Detect which cell encompasses the target text, then output its (x, y) center coordinate. 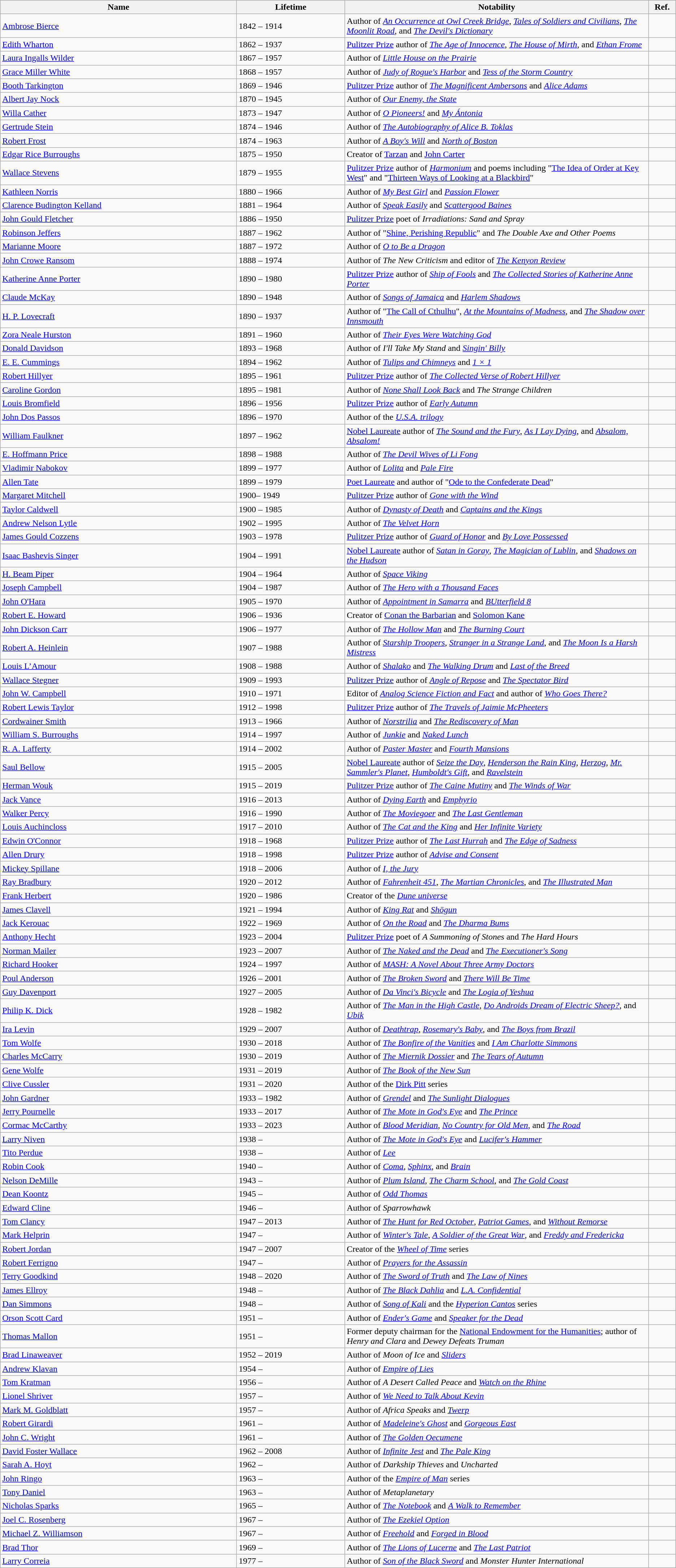
Terry Goodkind (118, 1276)
Andrew Nelson Lytle (118, 523)
Author of Space Viking (497, 574)
1910 – 1971 (290, 694)
Author of Darkship Thieves and Uncharted (497, 1465)
Lionel Shriver (118, 1396)
Author of Appointment in Samarra and BUtterfield 8 (497, 601)
John Crowe Ransom (118, 260)
Pulitzer Prize author of The Caine Mutiny and The Winds of War (497, 786)
Nobel Laureate author of Seize the Day, Henderson the Rain King, Herzog, Mr. Sammler's Planet, Humboldt's Gift, and Ravelstein (497, 767)
Author of Freehold and Forged in Blood (497, 1533)
Author of The Ezekiel Option (497, 1520)
Author of The Man in the High Castle, Do Androids Dream of Electric Sheep?, and Ubik (497, 1011)
Author of Judy of Rogue's Harbor and Tess of the Storm Country (497, 72)
Donald Davidson (118, 348)
Author of Norstrilia and The Rediscovery of Man (497, 721)
Creator of the Dune universe (497, 896)
1874 – 1963 (290, 140)
Robert Frost (118, 140)
1962 – (290, 1465)
Robert E. Howard (118, 615)
Gene Wolfe (118, 1070)
1965 – (290, 1506)
Philip K. Dick (118, 1011)
1895 – 1981 (290, 389)
1867 – 1957 (290, 58)
Name (118, 7)
Author of Fahrenheit 451, The Martian Chronicles, and The Illustrated Man (497, 882)
Brad Thor (118, 1547)
Saul Bellow (118, 767)
Tom Clancy (118, 1221)
Grace Miller White (118, 72)
1914 – 1997 (290, 735)
William S. Burroughs (118, 735)
Pulitzer Prize author of The Last Hurrah and The Edge of Sadness (497, 841)
Author of The Devil Wives of Li Fong (497, 454)
Wallace Stevens (118, 173)
1947 – 2013 (290, 1221)
Clarence Budington Kelland (118, 205)
1904 – 1991 (290, 555)
John Ringo (118, 1478)
Pulitzer Prize author of Gone with the Wind (497, 496)
Author of The Cat and the King and Her Infinite Variety (497, 827)
1918 – 1998 (290, 854)
Author of The Hunt for Red October, Patriot Games, and Without Remorse (497, 1221)
Author of Shalako and The Walking Drum and Last of the Breed (497, 666)
1927 – 2005 (290, 992)
Louis Bromfield (118, 403)
Author of The Miernik Dossier and The Tears of Autumn (497, 1057)
1893 – 1968 (290, 348)
1887 – 1972 (290, 247)
Edgar Rice Burroughs (118, 154)
1920 – 1986 (290, 896)
Creator of Conan the Barbarian and Solomon Kane (497, 615)
Pulitzer Prize author of Harmonium and poems including "The Idea of Order at Key West" and "Thirteen Ways of Looking at a Blackbird" (497, 173)
1929 – 2007 (290, 1029)
1940 – (290, 1167)
Anthony Hecht (118, 937)
H. Beam Piper (118, 574)
Author of We Need to Talk About Kevin (497, 1396)
Nobel Laureate author of The Sound and the Fury, As I Lay Dying, and Absalom, Absalom! (497, 435)
William Faulkner (118, 435)
1875 – 1950 (290, 154)
Albert Jay Nock (118, 99)
1907 – 1988 (290, 648)
Mickey Spillane (118, 868)
Nicholas Sparks (118, 1506)
Sarah A. Hoyt (118, 1465)
1918 – 2006 (290, 868)
Edith Wharton (118, 44)
Claude McKay (118, 297)
Robert Hillyer (118, 376)
R. A. Lafferty (118, 749)
Author of "Shine, Perishing Republic" and The Double Axe and Other Poems (497, 233)
Brad Linaweaver (118, 1355)
1909 – 1993 (290, 680)
Author of Empire of Lies (497, 1368)
Taylor Caldwell (118, 509)
Author of I'll Take My Stand and Singin' Billy (497, 348)
Charles McCarry (118, 1057)
H. P. Lovecraft (118, 316)
Booth Tarkington (118, 86)
1945 – (290, 1194)
1898 – 1988 (290, 454)
Robert Lewis Taylor (118, 707)
Tony Daniel (118, 1492)
Edward Cline (118, 1208)
Andrew Klavan (118, 1368)
Author of Da Vinci's Bicycle and The Logia of Yeshua (497, 992)
Author of Grendel and The Sunlight Dialogues (497, 1098)
Robinson Jeffers (118, 233)
1887 – 1962 (290, 233)
Author of The Book of the New Sun (497, 1070)
1943 – (290, 1180)
Nelson DeMille (118, 1180)
Author of Odd Thomas (497, 1194)
Author of O to Be a Dragon (497, 247)
Guy Davenport (118, 992)
Author of Tulips and Chimneys and 1 × 1 (497, 362)
1890 – 1980 (290, 279)
Author of The Naked and the Dead and The Executioner's Song (497, 951)
Author of The Notebook and A Walk to Remember (497, 1506)
1928 – 1982 (290, 1011)
Author of The Moviegoer and The Last Gentleman (497, 813)
1920 – 2012 (290, 882)
Dean Koontz (118, 1194)
Author of Speak Easily and Scattergood Baines (497, 205)
1954 – (290, 1368)
1933 – 2017 (290, 1111)
Author of The New Criticism and editor of The Kenyon Review (497, 260)
Author of Madeleine's Ghost and Gorgeous East (497, 1424)
Pulitzer Prize author of The Magnificent Ambersons and Alice Adams (497, 86)
Herman Wouk (118, 786)
1931 – 2019 (290, 1070)
1956 – (290, 1382)
1922 – 1969 (290, 923)
Author of Song of Kali and the Hyperion Cantos series (497, 1304)
Author of The Broken Sword and There Will Be Time (497, 978)
Author of Junkie and Naked Lunch (497, 735)
Tom Kratman (118, 1382)
Mark Helprin (118, 1235)
1873 – 1947 (290, 113)
Author of The Black Dahlia and L.A. Confidential (497, 1290)
1880 – 1966 (290, 192)
1904 – 1964 (290, 574)
1842 – 1914 (290, 26)
Author of An Occurrence at Owl Creek Bridge, Tales of Soldiers and Civilians, The Moonlit Road, and The Devil's Dictionary (497, 26)
1923 – 2007 (290, 951)
Marianne Moore (118, 247)
Nobel Laureate author of Satan in Goray, The Magician of Lublin, and Shadows on the Hudson (497, 555)
Author of Ender's Game and Speaker for the Dead (497, 1317)
Robert A. Heinlein (118, 648)
Author of Our Enemy, the State (497, 99)
Author of Lolita and Pale Fire (497, 468)
Poet Laureate and author of "Ode to the Confederate Dead" (497, 482)
Author of The Lions of Lucerne and The Last Patriot (497, 1547)
Author of Deathtrap, Rosemary's Baby, and The Boys from Brazil (497, 1029)
Author of Africa Speaks and Twerp (497, 1410)
Larry Correia (118, 1561)
Margaret Mitchell (118, 496)
James Ellroy (118, 1290)
Author of The Sword of Truth and The Law of Nines (497, 1276)
Pulitzer Prize author of Early Autumn (497, 403)
Pulitzer Prize author of Angle of Repose and The Spectator Bird (497, 680)
Edwin O'Connor (118, 841)
Jack Kerouac (118, 923)
Pulitzer Prize author of Advise and Consent (497, 854)
Orson Scott Card (118, 1317)
1977 – (290, 1561)
Author of Dynasty of Death and Captains and the Kings (497, 509)
Ref. (662, 7)
Pulitzer Prize author of The Travels of Jaimie McPheeters (497, 707)
Joel C. Rosenberg (118, 1520)
1948 – 2020 (290, 1276)
1868 – 1957 (290, 72)
Robert Ferrigno (118, 1263)
Author of Metaplanetary (497, 1492)
1908 – 1988 (290, 666)
Pulitzer Prize author of Guard of Honor and By Love Possessed (497, 537)
1915 – 2019 (290, 786)
Author of the Empire of Man series (497, 1478)
Pulitzer Prize author of The Collected Verse of Robert Hillyer (497, 376)
John Gardner (118, 1098)
1900– 1949 (290, 496)
Caroline Gordon (118, 389)
Clive Cussler (118, 1084)
Author of the U.S.A. trilogy (497, 417)
Laura Ingalls Wilder (118, 58)
Notability (497, 7)
1914 – 2002 (290, 749)
1902 – 1995 (290, 523)
Dan Simmons (118, 1304)
1886 – 1950 (290, 219)
1962 – 2008 (290, 1451)
1906 – 1936 (290, 615)
Author of Little House on the Prairie (497, 58)
1888 – 1974 (290, 260)
Author of The Velvet Horn (497, 523)
Allen Drury (118, 854)
Author of The Mote in God's Eye and Lucifer's Hammer (497, 1139)
1930 – 2019 (290, 1057)
Jack Vance (118, 800)
Editor of Analog Science Fiction and Fact and author of Who Goes There? (497, 694)
Author of Coma, Sphinx, and Brain (497, 1167)
Robert Jordan (118, 1249)
Author of Lee (497, 1153)
Pulitzer Prize author of Ship of Fools and The Collected Stories of Katherine Anne Porter (497, 279)
1918 – 1968 (290, 841)
Ambrose Bierce (118, 26)
1899 – 1979 (290, 482)
Gertrude Stein (118, 127)
Author of Paster Master and Fourth Mansions (497, 749)
1896 – 1956 (290, 403)
Thomas Mallon (118, 1336)
Author of King Rat and Shōgun (497, 909)
Author of The Golden Oecumene (497, 1437)
Robert Girardi (118, 1424)
Author of Starship Troopers, Stranger in a Strange Land, and The Moon Is a Harsh Mistress (497, 648)
Michael Z. Williamson (118, 1533)
Author of Plum Island, The Charm School, and The Gold Coast (497, 1180)
Jerry Pournelle (118, 1111)
1923 – 2004 (290, 937)
Author of Dying Earth and Emphyrio (497, 800)
Zora Neale Hurston (118, 335)
1899 – 1977 (290, 468)
Mark M. Goldblatt (118, 1410)
1879 – 1955 (290, 173)
Author of My Best Girl and Passion Flower (497, 192)
Author of A Boy's Will and North of Boston (497, 140)
1904 – 1987 (290, 588)
Frank Herbert (118, 896)
Cordwainer Smith (118, 721)
1862 – 1937 (290, 44)
1870 – 1945 (290, 99)
Vladimir Nabokov (118, 468)
1917 – 2010 (290, 827)
1881 – 1964 (290, 205)
Walker Percy (118, 813)
Creator of Tarzan and John Carter (497, 154)
Kathleen Norris (118, 192)
Pulitzer Prize poet of Irradiations: Sand and Spray (497, 219)
1900 – 1985 (290, 509)
Richard Hooker (118, 964)
1931 – 2020 (290, 1084)
E. Hoffmann Price (118, 454)
1926 – 2001 (290, 978)
Author of Son of the Black Sword and Monster Hunter International (497, 1561)
Author of Winter's Tale, A Soldier of the Great War, and Freddy and Fredericka (497, 1235)
Ray Bradbury (118, 882)
1894 – 1962 (290, 362)
Author of None Shall Look Back and The Strange Children (497, 389)
John Dos Passos (118, 417)
1952 – 2019 (290, 1355)
Joseph Campbell (118, 588)
Author of Prayers for the Assassin (497, 1263)
1933 – 2023 (290, 1125)
John W. Campbell (118, 694)
1896 – 1970 (290, 417)
1903 – 1978 (290, 537)
James Gould Cozzens (118, 537)
Robin Cook (118, 1167)
Author of O Pioneers! and My Ántonia (497, 113)
1915 – 2005 (290, 767)
John O'Hara (118, 601)
Willa Cather (118, 113)
James Clavell (118, 909)
Author of The Mote in God's Eye and The Prince (497, 1111)
Tito Perdue (118, 1153)
John C. Wright (118, 1437)
Author of On the Road and The Dharma Bums (497, 923)
David Foster Wallace (118, 1451)
John Dickson Carr (118, 629)
Author of The Bonfire of the Vanities and I Am Charlotte Simmons (497, 1043)
1933 – 1982 (290, 1098)
Author of Their Eyes Were Watching God (497, 335)
Katherine Anne Porter (118, 279)
1921 – 1994 (290, 909)
1916 – 2013 (290, 800)
Poul Anderson (118, 978)
Louis L’Amour (118, 666)
1969 – (290, 1547)
Tom Wolfe (118, 1043)
Author of The Autobiography of Alice B. Toklas (497, 127)
Allen Tate (118, 482)
1913 – 1966 (290, 721)
1891 – 1960 (290, 335)
Author of Moon of Ice and Sliders (497, 1355)
Ira Levin (118, 1029)
1869 – 1946 (290, 86)
Louis Auchincloss (118, 827)
Former deputy chairman for the National Endowment for the Humanities; author of Henry and Clara and Dewey Defeats Truman (497, 1336)
1912 – 1998 (290, 707)
Pulitzer Prize poet of A Summoning of Stones and The Hard Hours (497, 937)
1906 – 1977 (290, 629)
Author of MASH: A Novel About Three Army Doctors (497, 964)
E. E. Cummings (118, 362)
John Gould Fletcher (118, 219)
Isaac Bashevis Singer (118, 555)
1897 – 1962 (290, 435)
Author of I, the Jury (497, 868)
1947 – 2007 (290, 1249)
Pulitzer Prize author of The Age of Innocence, The House of Mirth, and Ethan Frome (497, 44)
1874 – 1946 (290, 127)
1916 – 1990 (290, 813)
1905 – 1970 (290, 601)
1924 – 1997 (290, 964)
Author of Infinite Jest and The Pale King (497, 1451)
1946 – (290, 1208)
Creator of the Wheel of Time series (497, 1249)
1890 – 1937 (290, 316)
Wallace Stegner (118, 680)
Author of the Dirk Pitt series (497, 1084)
Author of Sparrowhawk (497, 1208)
Cormac McCarthy (118, 1125)
Norman Mailer (118, 951)
Author of A Desert Called Peace and Watch on the Rhine (497, 1382)
Author of The Hero with a Thousand Faces (497, 588)
Author of Songs of Jamaica and Harlem Shadows (497, 297)
Author of "The Call of Cthulhu", At the Mountains of Madness, and The Shadow over Innsmouth (497, 316)
1890 – 1948 (290, 297)
1895 – 1961 (290, 376)
Lifetime (290, 7)
Author of The Hollow Man and The Burning Court (497, 629)
Larry Niven (118, 1139)
Author of Blood Meridian, No Country for Old Men, and The Road (497, 1125)
1930 – 2018 (290, 1043)
